Determine the [X, Y] coordinate at the center of the cell enclosing the given text.  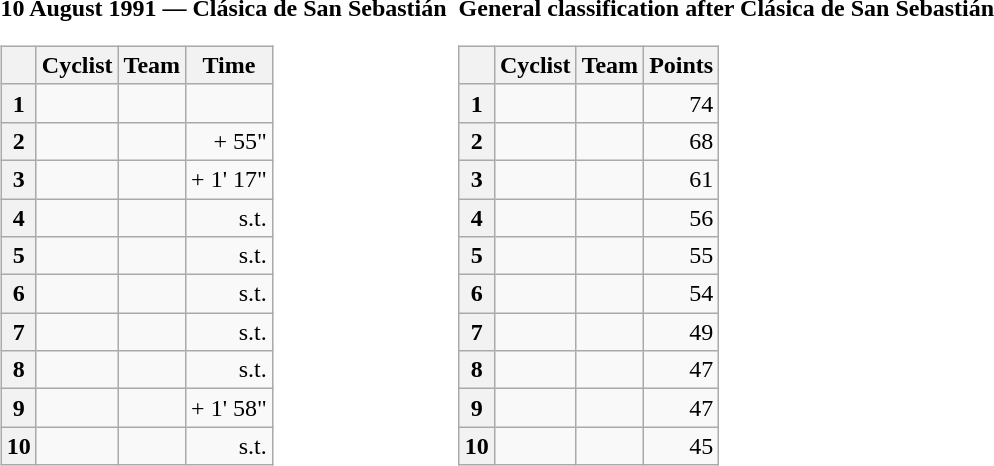
68 [682, 141]
61 [682, 179]
+ 55" [230, 141]
74 [682, 103]
Time [230, 65]
49 [682, 332]
45 [682, 446]
54 [682, 294]
+ 1' 58" [230, 408]
56 [682, 217]
55 [682, 256]
+ 1' 17" [230, 179]
Points [682, 65]
